For the text-containing cell, return its midpoint in [X, Y] coordinate format. 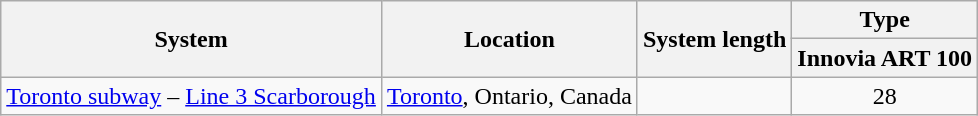
Location [509, 39]
Innovia ART 100 [885, 58]
Toronto subway – Line 3 Scarborough [192, 96]
System [192, 39]
Type [885, 20]
28 [885, 96]
Toronto, Ontario, Canada [509, 96]
System length [714, 39]
